Identify which cell holds the provided text, then report its [X, Y] central coordinate. 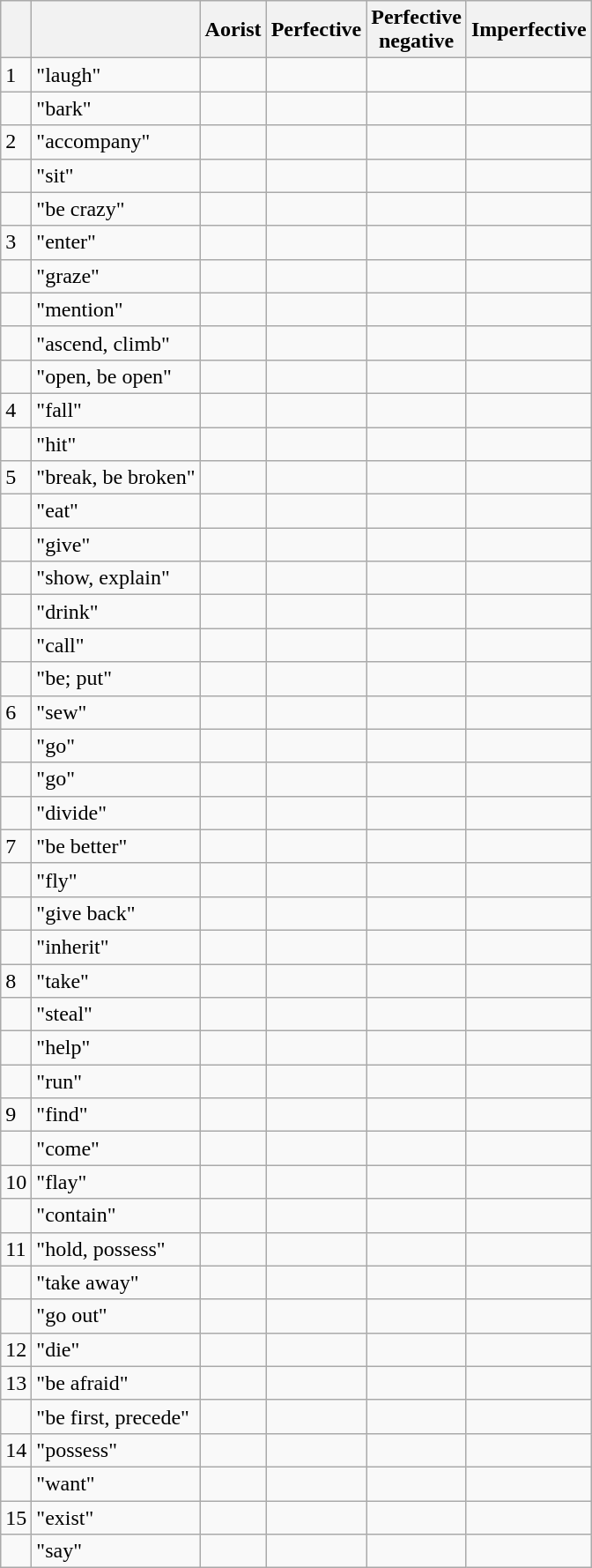
"show, explain" [116, 578]
"say" [116, 1551]
6 [16, 712]
Aorist [233, 30]
"come" [116, 1148]
"mention" [116, 309]
"contain" [116, 1215]
"hit" [116, 443]
"accompany" [116, 142]
3 [16, 242]
14 [16, 1450]
"divide" [116, 813]
"break, be broken" [116, 478]
"hold, possess" [116, 1249]
"call" [116, 645]
8 [16, 981]
Perfectivenegative [417, 30]
"be afraid" [116, 1383]
Imperfective [529, 30]
13 [16, 1383]
"fall" [116, 410]
"graze" [116, 276]
7 [16, 846]
"die" [116, 1349]
"bark" [116, 108]
"ascend, climb" [116, 343]
"steal" [116, 1014]
"sew" [116, 712]
"possess" [116, 1450]
"exist" [116, 1517]
"flay" [116, 1182]
"fly" [116, 880]
5 [16, 478]
"give" [116, 545]
"inherit" [116, 947]
11 [16, 1249]
"be first, precede" [116, 1416]
"take" [116, 981]
"enter" [116, 242]
"go out" [116, 1316]
1 [16, 75]
"find" [116, 1115]
10 [16, 1182]
"take away" [116, 1282]
4 [16, 410]
"open, be open" [116, 376]
Perfective [316, 30]
9 [16, 1115]
"be crazy" [116, 209]
"sit" [116, 175]
"help" [116, 1048]
2 [16, 142]
"be; put" [116, 679]
12 [16, 1349]
"give back" [116, 913]
"want" [116, 1483]
"drink" [116, 612]
"be better" [116, 846]
"run" [116, 1081]
"eat" [116, 511]
15 [16, 1517]
"laugh" [116, 75]
